Pinpoint the cell where the given text exists, returning its [x, y] midpoint coordinate. 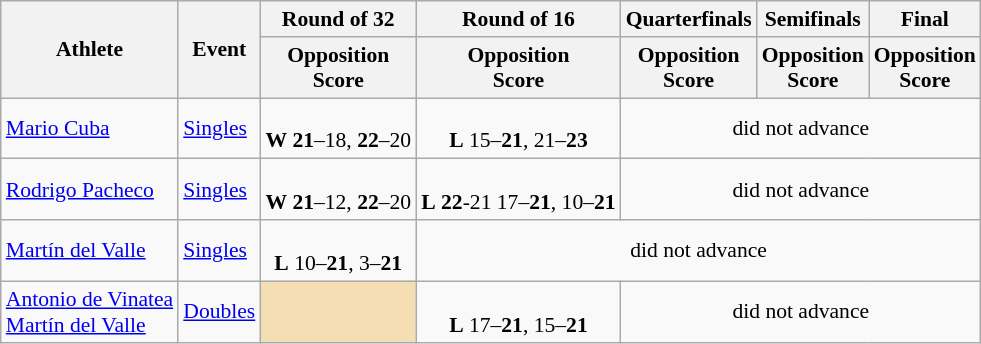
L 15–21, 21–23 [518, 128]
L 22-21 17–21, 10–21 [518, 190]
W 21–12, 22–20 [338, 190]
Quarterfinals [689, 19]
Round of 16 [518, 19]
Rodrigo Pacheco [90, 190]
Athlete [90, 50]
Antonio de VinateaMartín del Valle [90, 312]
Martín del Valle [90, 250]
Doubles [219, 312]
Final [925, 19]
Mario Cuba [90, 128]
L 17–21, 15–21 [518, 312]
W 21–18, 22–20 [338, 128]
Semifinals [813, 19]
Event [219, 50]
Round of 32 [338, 19]
L 10–21, 3–21 [338, 250]
